Locate the cell with the specified text and output its (x, y) center coordinate. 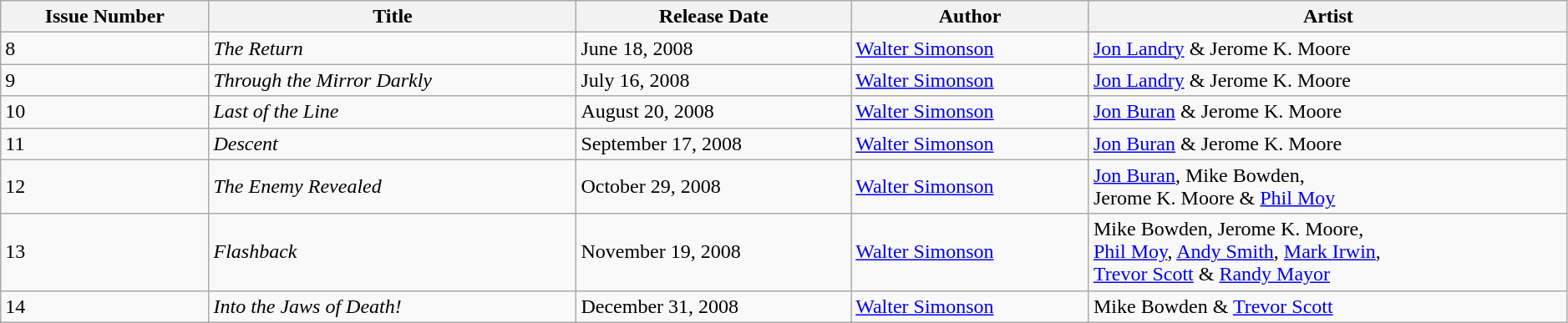
July 16, 2008 (713, 80)
11 (105, 144)
Jon Buran, Mike Bowden,Jerome K. Moore & Phil Moy (1328, 187)
Release Date (713, 17)
August 20, 2008 (713, 112)
Flashback (393, 252)
Through the Mirror Darkly (393, 80)
10 (105, 112)
The Enemy Revealed (393, 187)
Mike Bowden & Trevor Scott (1328, 306)
September 17, 2008 (713, 144)
Last of the Line (393, 112)
Title (393, 17)
June 18, 2008 (713, 48)
Issue Number (105, 17)
December 31, 2008 (713, 306)
8 (105, 48)
Mike Bowden, Jerome K. Moore,Phil Moy, Andy Smith, Mark Irwin,Trevor Scott & Randy Mayor (1328, 252)
Descent (393, 144)
12 (105, 187)
Into the Jaws of Death! (393, 306)
Artist (1328, 17)
October 29, 2008 (713, 187)
14 (105, 306)
9 (105, 80)
Author (971, 17)
13 (105, 252)
November 19, 2008 (713, 252)
The Return (393, 48)
